Locate the cell with the specified text and output its (X, Y) center coordinate. 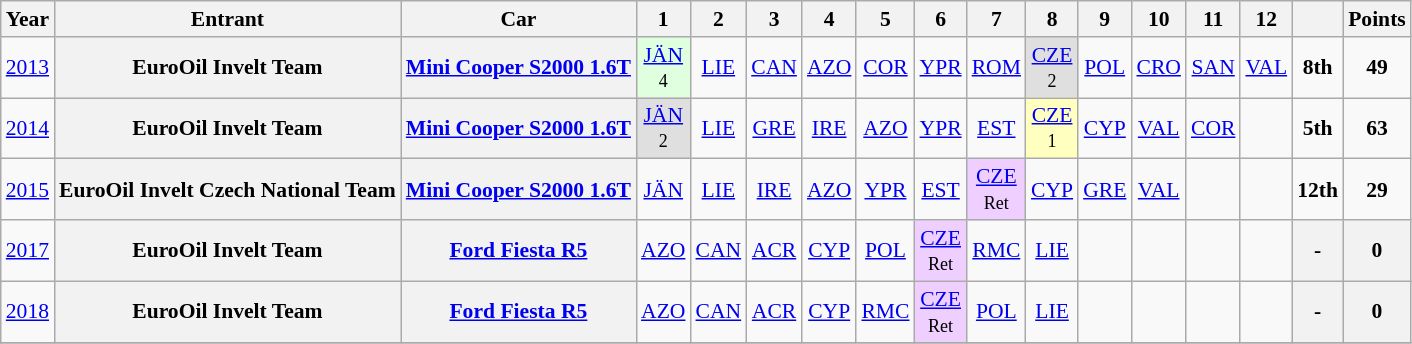
2015 (28, 190)
2014 (28, 128)
12th (1318, 190)
2 (718, 19)
12 (1266, 19)
JÄN (663, 190)
3 (774, 19)
8th (1318, 68)
CZE1 (1052, 128)
Points (1377, 19)
6 (941, 19)
63 (1377, 128)
9 (1104, 19)
JÄN2 (663, 128)
CZE2 (1052, 68)
7 (996, 19)
EuroOil Invelt Czech National Team (228, 190)
10 (1158, 19)
29 (1377, 190)
Year (28, 19)
SAN (1214, 68)
5 (885, 19)
CRO (1158, 68)
2017 (28, 250)
8 (1052, 19)
4 (829, 19)
49 (1377, 68)
2018 (28, 312)
1 (663, 19)
2013 (28, 68)
ROM (996, 68)
Entrant (228, 19)
JÄN4 (663, 68)
11 (1214, 19)
Car (518, 19)
5th (1318, 128)
